Detect which cell encompasses the target text, then output its (X, Y) center coordinate. 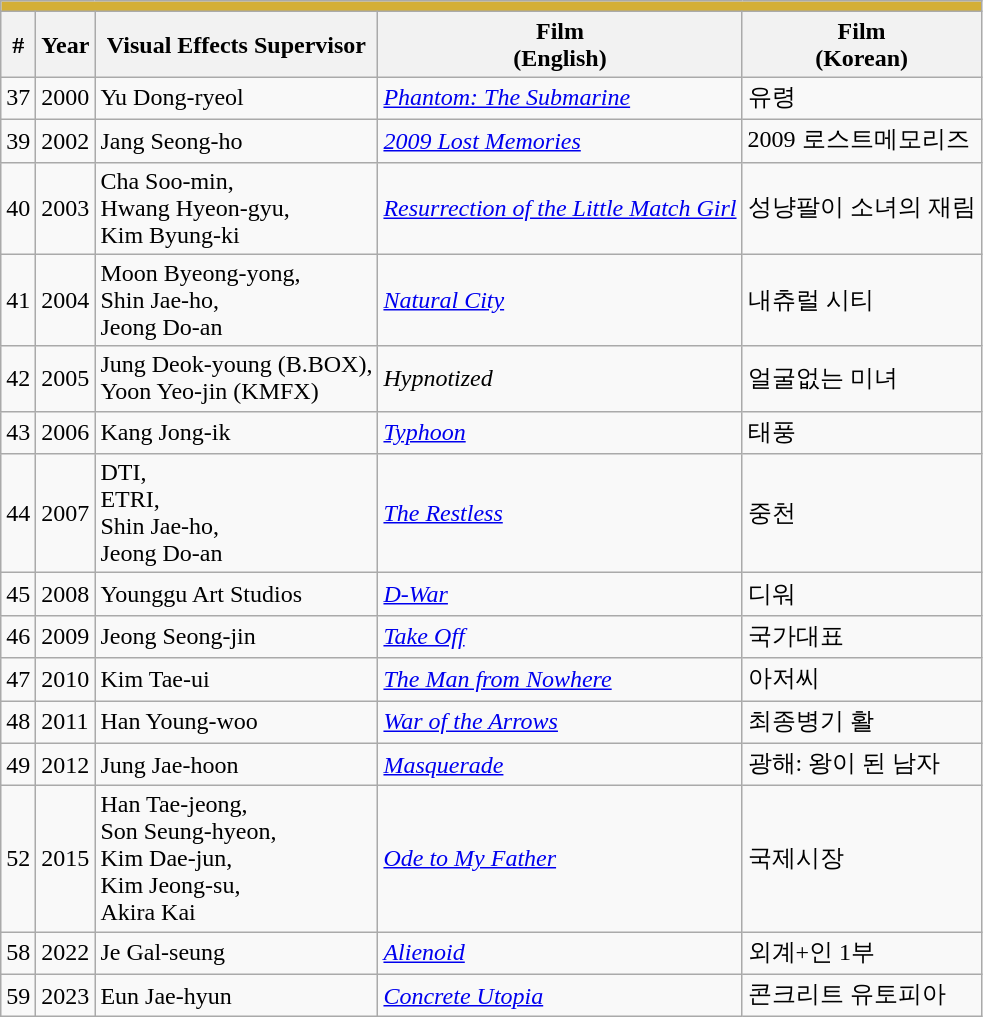
Ode to My Father (560, 859)
외계+인 1부 (862, 954)
DTI,ETRI,Shin Jae-ho,Jeong Do-an (236, 514)
Phantom: The Submarine (560, 98)
아저씨 (862, 680)
2006 (66, 432)
최종병기 활 (862, 722)
D-War (560, 594)
얼굴없는 미녀 (862, 378)
47 (18, 680)
46 (18, 636)
# (18, 44)
Jeong Seong-jin (236, 636)
Kim Tae-ui (236, 680)
2010 (66, 680)
Han Young-woo (236, 722)
2011 (66, 722)
2000 (66, 98)
Jung Jae-hoon (236, 764)
52 (18, 859)
Eun Jae-hyun (236, 996)
Visual Effects Supervisor (236, 44)
2004 (66, 300)
Natural City (560, 300)
Film(English) (560, 44)
Moon Byeong-yong,Shin Jae-ho,Jeong Do-an (236, 300)
Typhoon (560, 432)
Jang Seong-ho (236, 140)
2009 Lost Memories (560, 140)
성냥팔이 소녀의 재림 (862, 208)
콘크리트 유토피아 (862, 996)
디워 (862, 594)
2005 (66, 378)
Film(Korean) (862, 44)
37 (18, 98)
2022 (66, 954)
The Man from Nowhere (560, 680)
48 (18, 722)
Hypnotized (560, 378)
Masquerade (560, 764)
41 (18, 300)
40 (18, 208)
58 (18, 954)
Resurrection of the Little Match Girl (560, 208)
태풍 (862, 432)
Cha Soo-min,Hwang Hyeon-gyu,Kim Byung-ki (236, 208)
2009 (66, 636)
Han Tae-jeong,Son Seung-hyeon,Kim Dae-jun,Kim Jeong-su,Akira Kai (236, 859)
The Restless (560, 514)
War of the Arrows (560, 722)
2007 (66, 514)
Kang Jong-ik (236, 432)
49 (18, 764)
2003 (66, 208)
2002 (66, 140)
43 (18, 432)
2009 로스트메모리즈 (862, 140)
유령 (862, 98)
44 (18, 514)
2008 (66, 594)
Jung Deok-young (B.BOX),Yoon Yeo-jin (KMFX) (236, 378)
2023 (66, 996)
Concrete Utopia (560, 996)
2015 (66, 859)
내츄럴 시티 (862, 300)
중천 (862, 514)
국제시장 (862, 859)
Je Gal-seung (236, 954)
Yu Dong-ryeol (236, 98)
45 (18, 594)
Younggu Art Studios (236, 594)
광해: 왕이 된 남자 (862, 764)
Alienoid (560, 954)
39 (18, 140)
Year (66, 44)
2012 (66, 764)
국가대표 (862, 636)
Take Off (560, 636)
59 (18, 996)
42 (18, 378)
